Scan for the cell matching the given text and deliver its (X, Y) coordinate at center. 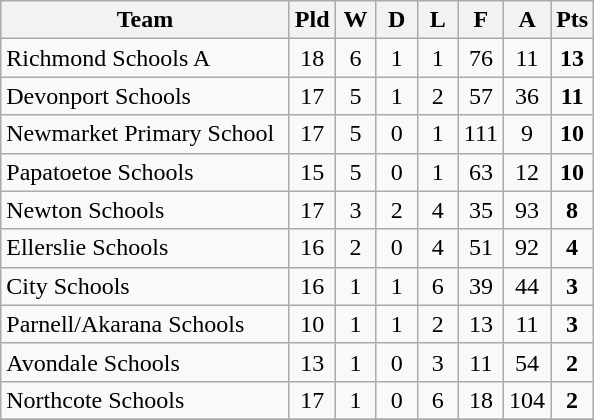
City Schools (146, 286)
76 (480, 58)
93 (528, 210)
Northcote Schools (146, 400)
Ellerslie Schools (146, 248)
111 (480, 134)
54 (528, 362)
D (396, 20)
15 (312, 172)
Newton Schools (146, 210)
Pld (312, 20)
104 (528, 400)
63 (480, 172)
8 (572, 210)
Parnell/Akarana Schools (146, 324)
Avondale Schools (146, 362)
F (480, 20)
57 (480, 96)
Pts (572, 20)
44 (528, 286)
L (438, 20)
92 (528, 248)
Papatoetoe Schools (146, 172)
9 (528, 134)
35 (480, 210)
36 (528, 96)
Newmarket Primary School (146, 134)
Team (146, 20)
Richmond Schools A (146, 58)
39 (480, 286)
A (528, 20)
Devonport Schools (146, 96)
12 (528, 172)
51 (480, 248)
W (356, 20)
